Extract the [X, Y] coordinate from the center of the cell holding the provided text.  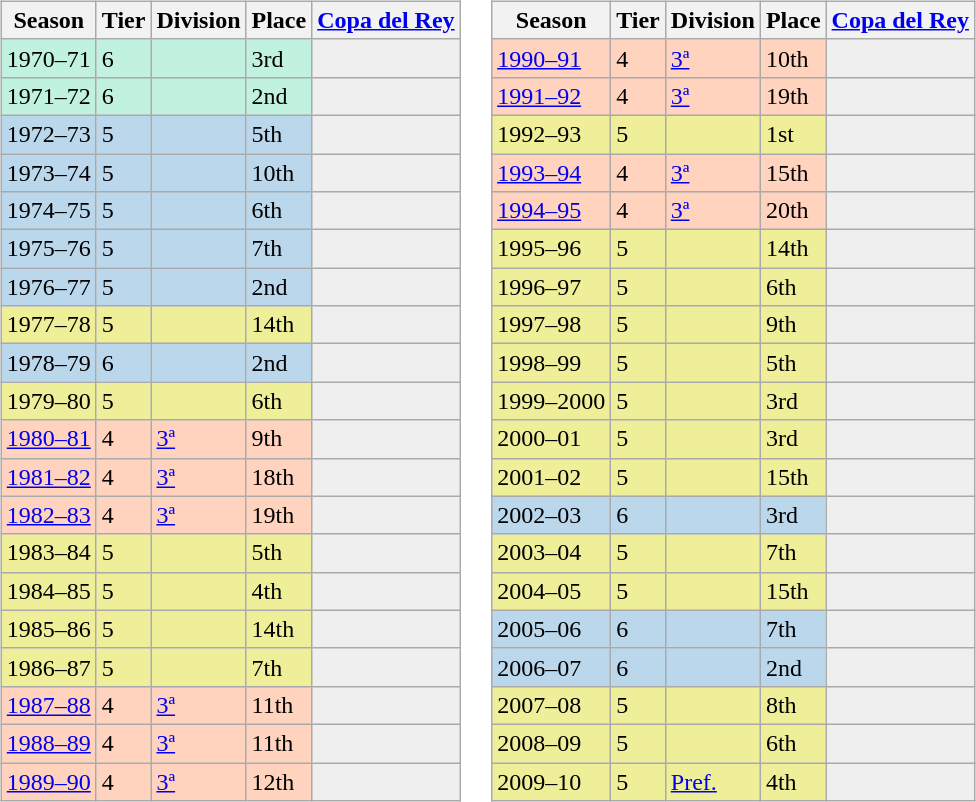
1980–81 [48, 439]
1986–87 [48, 667]
2008–09 [552, 743]
1975–76 [48, 249]
2002–03 [552, 515]
1990–91 [552, 58]
18th [279, 477]
20th [793, 211]
1985–86 [48, 629]
1997–98 [552, 325]
Pref. [712, 781]
1989–90 [48, 781]
1979–80 [48, 401]
12th [279, 781]
1st [793, 134]
1998–99 [552, 363]
2009–10 [552, 781]
1995–96 [552, 249]
1972–73 [48, 134]
1977–78 [48, 325]
1999–2000 [552, 401]
1993–94 [552, 173]
2001–02 [552, 477]
1982–83 [48, 515]
1991–92 [552, 96]
2004–05 [552, 591]
1987–88 [48, 705]
1970–71 [48, 58]
1994–95 [552, 211]
2000–01 [552, 439]
1971–72 [48, 96]
2003–04 [552, 553]
2005–06 [552, 629]
2007–08 [552, 705]
8th [793, 705]
1996–97 [552, 287]
1974–75 [48, 211]
1973–74 [48, 173]
1984–85 [48, 591]
1992–93 [552, 134]
1976–77 [48, 287]
1978–79 [48, 363]
2006–07 [552, 667]
1983–84 [48, 553]
1988–89 [48, 743]
1981–82 [48, 477]
